Scan for the cell matching the given text and deliver its [X, Y] coordinate at center. 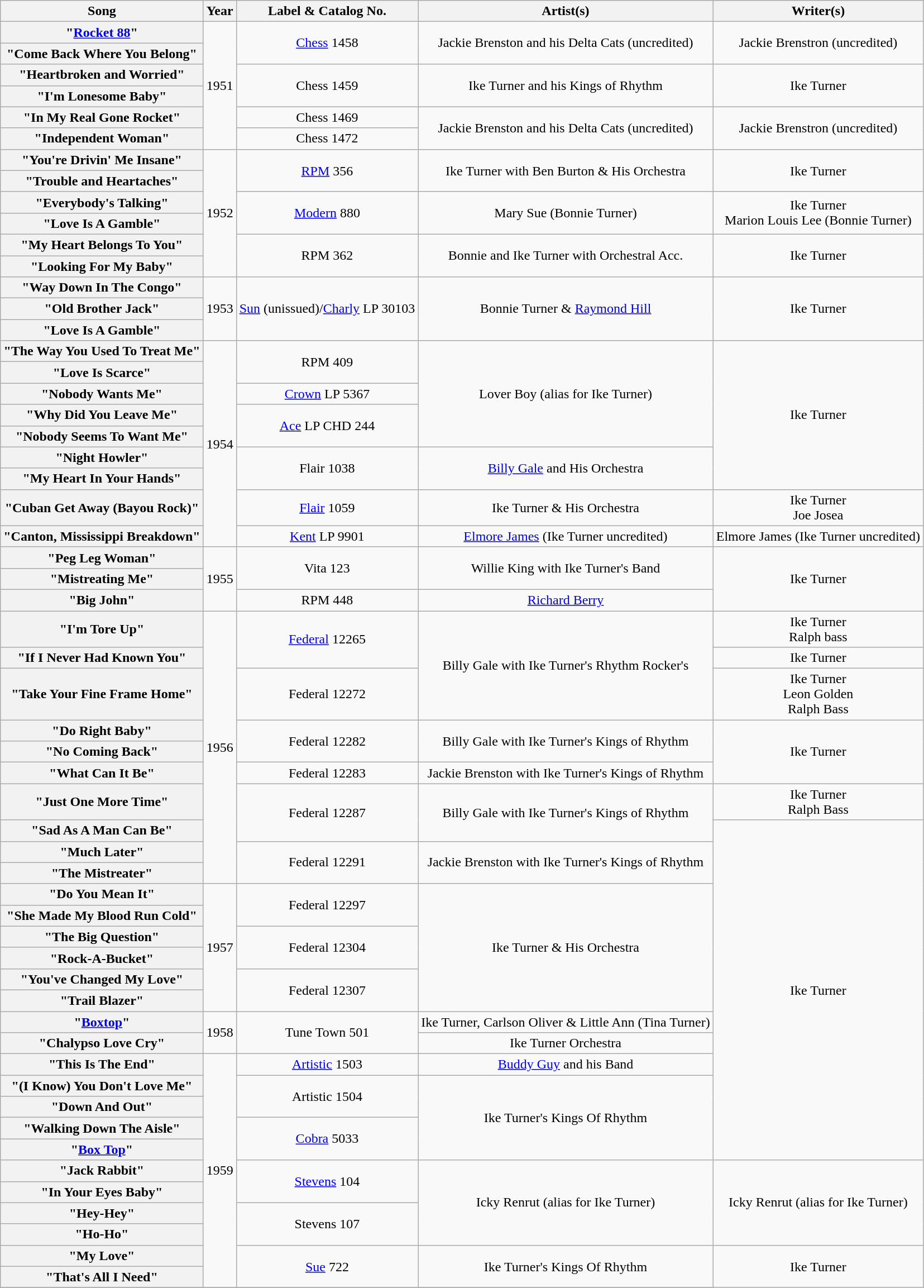
"Independent Woman" [102, 139]
"Night Howler" [102, 457]
1956 [220, 747]
"Nobody Seems To Want Me" [102, 436]
"Box Top" [102, 1149]
Buddy Guy and his Band [566, 1065]
Ace LP CHD 244 [327, 426]
"Come Back Where You Belong" [102, 54]
"If I Never Had Known You" [102, 658]
"Canton, Mississippi Breakdown" [102, 536]
"My Heart Belongs To You" [102, 245]
"You're Drivin' Me Insane" [102, 160]
Federal 12307 [327, 990]
"The Mistreater" [102, 873]
Chess 1472 [327, 139]
1959 [220, 1171]
RPM 448 [327, 600]
Ike Turner and his Kings of Rhythm [566, 85]
"Old Brother Jack" [102, 309]
Billy Gale with Ike Turner's Rhythm Rocker's [566, 666]
"What Can It Be" [102, 773]
Stevens 104 [327, 1181]
Artist(s) [566, 11]
Bonnie and Ike Turner with Orchestral Acc. [566, 255]
Federal 12287 [327, 812]
"That's All I Need" [102, 1277]
"No Coming Back" [102, 752]
Writer(s) [818, 11]
"Heartbroken and Worried" [102, 75]
Ike TurnerRalph bass [818, 629]
Federal 12297 [327, 905]
Ike TurnerRalph Bass [818, 802]
"Sad As A Man Can Be" [102, 831]
"Way Down In The Congo" [102, 288]
"I'm Lonesome Baby" [102, 96]
1955 [220, 579]
"My Heart In Your Hands" [102, 479]
Ike TurnerJoe Josea [818, 507]
"Big John" [102, 600]
Ike Turner with Ben Burton & His Orchestra [566, 170]
Federal 12272 [327, 694]
"Do Right Baby" [102, 731]
1958 [220, 1032]
Artistic 1504 [327, 1096]
"Walking Down The Aisle" [102, 1128]
"My Love" [102, 1256]
1957 [220, 947]
"Chalypso Love Cry" [102, 1043]
Chess 1469 [327, 117]
Stevens 107 [327, 1224]
Richard Berry [566, 600]
RPM 362 [327, 255]
Modern 880 [327, 213]
Sun (unissued)/Charly LP 30103 [327, 309]
RPM 356 [327, 170]
Ike TurnerMarion Louis Lee (Bonnie Turner) [818, 213]
"Why Did You Leave Me" [102, 415]
Tune Town 501 [327, 1032]
"Everybody's Talking" [102, 202]
Flair 1059 [327, 507]
Year [220, 11]
"This Is The End" [102, 1065]
"Trail Blazer" [102, 1000]
"You've Changed My Love" [102, 979]
1954 [220, 444]
"The Way You Used To Treat Me" [102, 351]
"Rocket 88" [102, 32]
"Much Later" [102, 852]
"Take Your Fine Frame Home" [102, 694]
"In My Real Gone Rocket" [102, 117]
Cobra 5033 [327, 1139]
Kent LP 9901 [327, 536]
Chess 1459 [327, 85]
"Down And Out" [102, 1107]
1951 [220, 85]
Ike Turner, Carlson Oliver & Little Ann (Tina Turner) [566, 1022]
"Ho-Ho" [102, 1234]
RPM 409 [327, 362]
Federal 12283 [327, 773]
"Jack Rabbit" [102, 1171]
Billy Gale and His Orchestra [566, 468]
Label & Catalog No. [327, 11]
"Hey-Hey" [102, 1213]
Flair 1038 [327, 468]
"Rock-A-Bucket" [102, 958]
Artistic 1503 [327, 1065]
Willie King with Ike Turner's Band [566, 568]
"The Big Question" [102, 937]
1953 [220, 309]
"I'm Tore Up" [102, 629]
"(I Know) You Don't Love Me" [102, 1086]
"Do You Mean It" [102, 894]
"Just One More Time" [102, 802]
"Love Is Scarce" [102, 373]
Federal 12282 [327, 741]
"In Your Eyes Baby" [102, 1192]
Federal 12291 [327, 862]
"Peg Leg Woman" [102, 557]
Vita 123 [327, 568]
"Cuban Get Away (Bayou Rock)" [102, 507]
"Trouble and Heartaches" [102, 181]
Ike Turner Orchestra [566, 1043]
Chess 1458 [327, 43]
"Mistreating Me" [102, 579]
"Nobody Wants Me" [102, 394]
Sue 722 [327, 1266]
"Boxtop" [102, 1022]
Federal 12265 [327, 640]
"Looking For My Baby" [102, 266]
Mary Sue (Bonnie Turner) [566, 213]
"She Made My Blood Run Cold" [102, 915]
1952 [220, 213]
Crown LP 5367 [327, 394]
Song [102, 11]
Bonnie Turner & Raymond Hill [566, 309]
Federal 12304 [327, 947]
Ike TurnerLeon GoldenRalph Bass [818, 694]
Lover Boy (alias for Ike Turner) [566, 394]
